Extract the (X, Y) coordinate from the center of the cell holding the provided text.  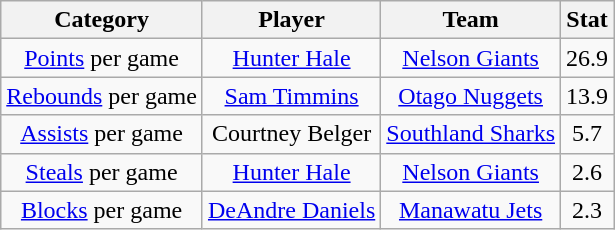
Courtney Belger (291, 134)
13.9 (588, 96)
Steals per game (102, 172)
Blocks per game (102, 210)
26.9 (588, 58)
Manawatu Jets (471, 210)
2.3 (588, 210)
Stat (588, 20)
5.7 (588, 134)
Assists per game (102, 134)
Otago Nuggets (471, 96)
DeAndre Daniels (291, 210)
Team (471, 20)
Player (291, 20)
2.6 (588, 172)
Category (102, 20)
Sam Timmins (291, 96)
Southland Sharks (471, 134)
Rebounds per game (102, 96)
Points per game (102, 58)
